Output the (x, y) coordinate of the center of the cell containing the given text.  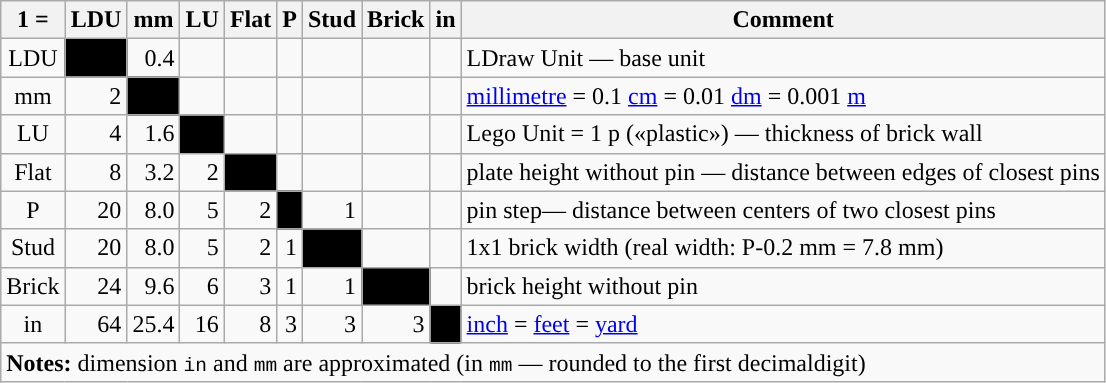
millimetre = 0.1 cm = 0.01 dm = 0.001 m (783, 96)
24 (96, 286)
inch = feet = yard (783, 324)
9.6 (154, 286)
Lego Unit = 1 p («plastic») — thickness of brick wall (783, 134)
6 (202, 286)
Comment (783, 20)
LDraw Unit — base unit (783, 58)
1x1 brick width (real width: P-0.2 mm = 7.8 mm) (783, 248)
pin step— distance between centers of two closest pins (783, 210)
1.6 (154, 134)
3.2 (154, 172)
brick height without pin (783, 286)
4 (96, 134)
Notes: dimension in and mm are approximated (in mm — rounded to the first decimaldigit) (554, 362)
0.4 (154, 58)
64 (96, 324)
1 = (33, 20)
plate height without pin — distance between edges of closest pins (783, 172)
25.4 (154, 324)
16 (202, 324)
